For the text-containing cell, return its midpoint in [X, Y] coordinate format. 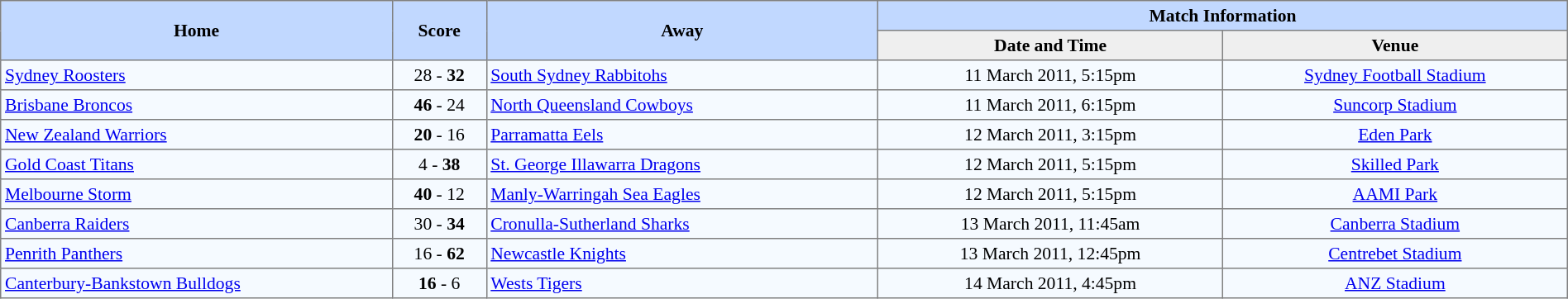
16 - 6 [439, 283]
Score [439, 31]
Suncorp Stadium [1394, 105]
20 - 16 [439, 135]
30 - 34 [439, 224]
12 March 2011, 3:15pm [1050, 135]
St. George Illawarra Dragons [682, 164]
Date and Time [1050, 45]
Sydney Roosters [197, 75]
Penrith Panthers [197, 254]
Eden Park [1394, 135]
Away [682, 31]
North Queensland Cowboys [682, 105]
ANZ Stadium [1394, 283]
14 March 2011, 4:45pm [1050, 283]
Venue [1394, 45]
16 - 62 [439, 254]
11 March 2011, 6:15pm [1050, 105]
40 - 12 [439, 194]
Home [197, 31]
46 - 24 [439, 105]
Newcastle Knights [682, 254]
13 March 2011, 11:45am [1050, 224]
South Sydney Rabbitohs [682, 75]
Manly-Warringah Sea Eagles [682, 194]
Canterbury-Bankstown Bulldogs [197, 283]
Cronulla-Sutherland Sharks [682, 224]
Brisbane Broncos [197, 105]
Skilled Park [1394, 164]
Melbourne Storm [197, 194]
11 March 2011, 5:15pm [1050, 75]
Canberra Stadium [1394, 224]
28 - 32 [439, 75]
Parramatta Eels [682, 135]
AAMI Park [1394, 194]
New Zealand Warriors [197, 135]
Canberra Raiders [197, 224]
4 - 38 [439, 164]
13 March 2011, 12:45pm [1050, 254]
Gold Coast Titans [197, 164]
Sydney Football Stadium [1394, 75]
Match Information [1223, 16]
Centrebet Stadium [1394, 254]
Wests Tigers [682, 283]
